Find where the given text appears and provide that cell's center as (x, y) coordinate. 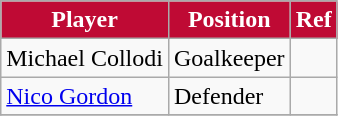
Position (229, 20)
Player (85, 20)
Ref (314, 20)
Nico Gordon (85, 96)
Michael Collodi (85, 58)
Defender (229, 96)
Goalkeeper (229, 58)
